Detect which cell encompasses the target text, then output its (X, Y) center coordinate. 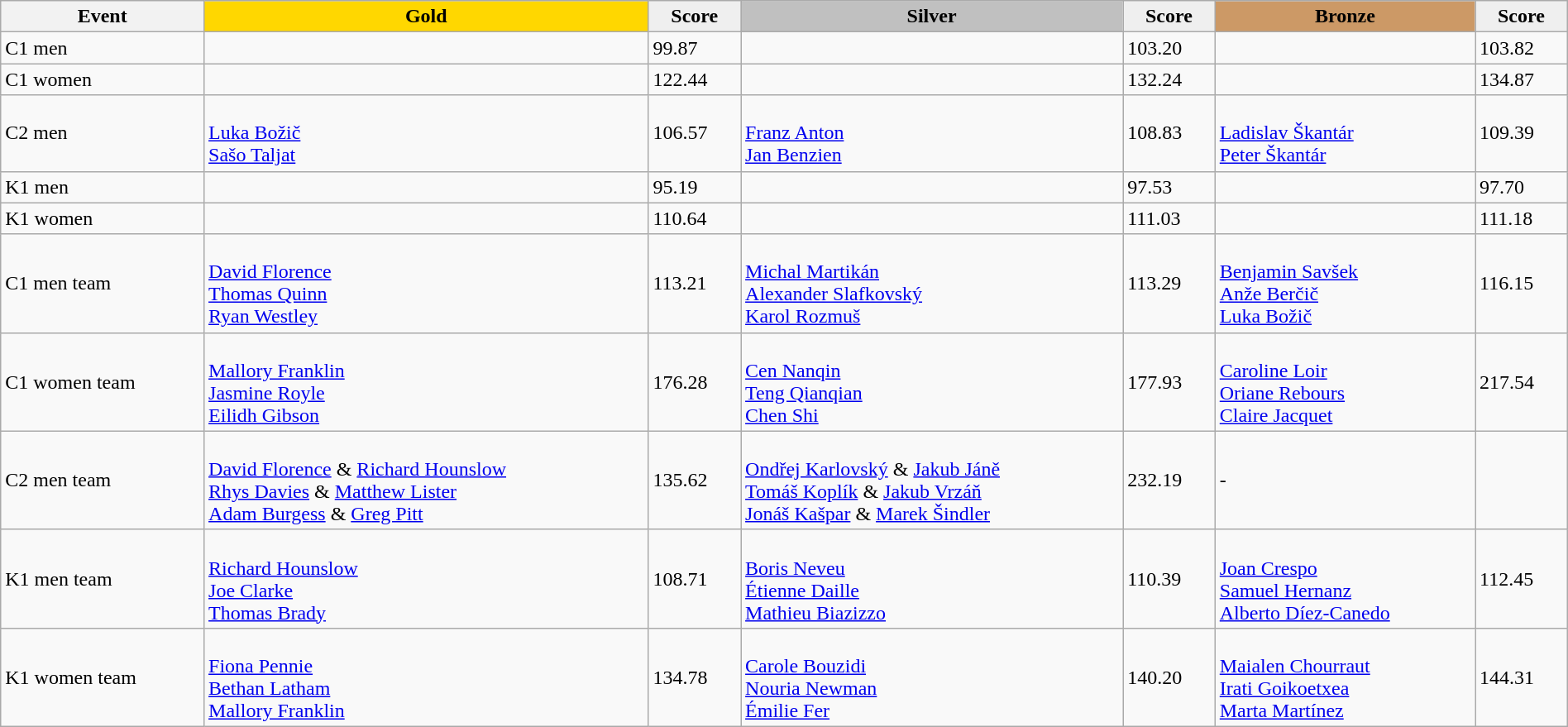
Caroline LoirOriane ReboursClaire Jacquet (1345, 382)
C1 women (103, 79)
Ladislav ŠkantárPeter Škantár (1345, 133)
Franz AntonJan Benzien (932, 133)
132.24 (1169, 79)
K1 women (103, 218)
K1 men (103, 187)
Benjamin SavšekAnže BerčičLuka Božič (1345, 283)
Michal MartikánAlexander SlafkovskýKarol Rozmuš (932, 283)
Bronze (1345, 17)
106.57 (695, 133)
232.19 (1169, 480)
K1 women team (103, 677)
144.31 (1522, 677)
Boris NeveuÉtienne DailleMathieu Biazizzo (932, 579)
177.93 (1169, 382)
C2 men (103, 133)
110.64 (695, 218)
Fiona PennieBethan LathamMallory Franklin (427, 677)
134.78 (695, 677)
99.87 (695, 48)
David FlorenceThomas QuinnRyan Westley (427, 283)
103.82 (1522, 48)
Maialen ChourrautIrati GoikoetxeaMarta Martínez (1345, 677)
122.44 (695, 79)
C1 men (103, 48)
K1 men team (103, 579)
C1 men team (103, 283)
110.39 (1169, 579)
- (1345, 480)
Carole BouzidiNouria NewmanÉmilie Fer (932, 677)
113.29 (1169, 283)
David Florence & Richard HounslowRhys Davies & Matthew ListerAdam Burgess & Greg Pitt (427, 480)
217.54 (1522, 382)
113.21 (695, 283)
Joan CrespoSamuel HernanzAlberto Díez-Canedo (1345, 579)
C2 men team (103, 480)
109.39 (1522, 133)
C1 women team (103, 382)
Gold (427, 17)
112.45 (1522, 579)
111.18 (1522, 218)
176.28 (695, 382)
Silver (932, 17)
103.20 (1169, 48)
Richard HounslowJoe ClarkeThomas Brady (427, 579)
111.03 (1169, 218)
Luka BožičSašo Taljat (427, 133)
Ondřej Karlovský & Jakub JáněTomáš Koplík & Jakub VrzáňJonáš Kašpar & Marek Šindler (932, 480)
116.15 (1522, 283)
134.87 (1522, 79)
Event (103, 17)
140.20 (1169, 677)
95.19 (695, 187)
Cen NanqinTeng QianqianChen Shi (932, 382)
108.83 (1169, 133)
Mallory FranklinJasmine RoyleEilidh Gibson (427, 382)
97.53 (1169, 187)
108.71 (695, 579)
135.62 (695, 480)
97.70 (1522, 187)
